Search for the cell housing the specified text and yield its [x, y] center coordinate. 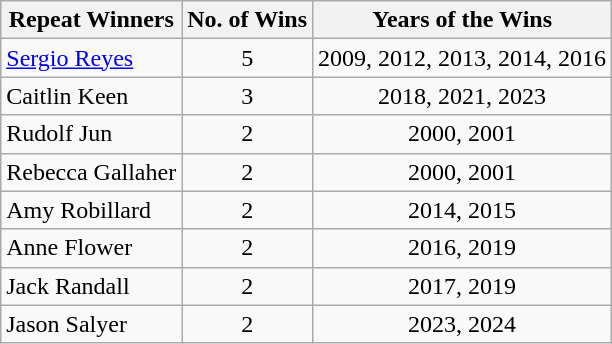
Jason Salyer [92, 324]
Anne Flower [92, 248]
5 [248, 58]
2016, 2019 [462, 248]
Rebecca Gallaher [92, 172]
Years of the Wins [462, 20]
Caitlin Keen [92, 96]
No. of Wins [248, 20]
2014, 2015 [462, 210]
Amy Robillard [92, 210]
2009, 2012, 2013, 2014, 2016 [462, 58]
Repeat Winners [92, 20]
Jack Randall [92, 286]
Sergio Reyes [92, 58]
3 [248, 96]
2017, 2019 [462, 286]
Rudolf Jun [92, 134]
2023, 2024 [462, 324]
2018, 2021, 2023 [462, 96]
